Provide the [x, y] coordinate of the cell's center where the given text is located.  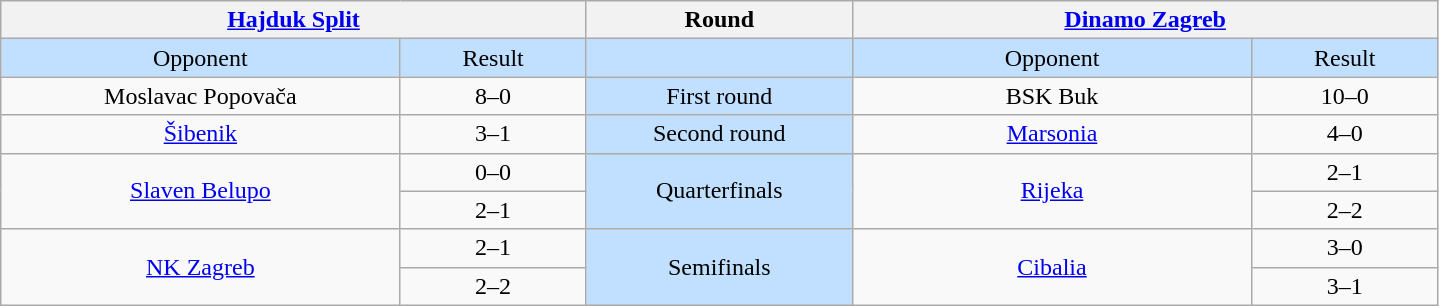
Second round [719, 134]
10–0 [1345, 96]
3–0 [1345, 248]
Moslavac Popovača [200, 96]
8–0 [493, 96]
BSK Buk [1052, 96]
0–0 [493, 172]
Dinamo Zagreb [1145, 20]
Quarterfinals [719, 191]
Hajduk Split [294, 20]
Round [719, 20]
Slaven Belupo [200, 191]
4–0 [1345, 134]
Rijeka [1052, 191]
Šibenik [200, 134]
NK Zagreb [200, 267]
Cibalia [1052, 267]
Marsonia [1052, 134]
Semifinals [719, 267]
First round [719, 96]
